Pinpoint the cell where the given text exists, returning its [x, y] midpoint coordinate. 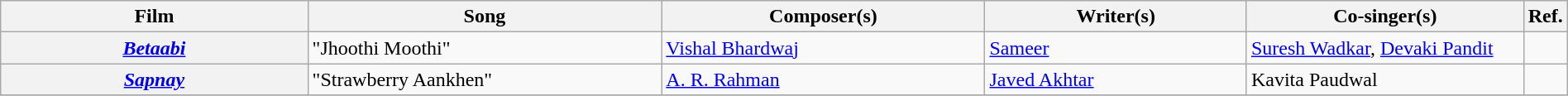
Sameer [1116, 48]
"Jhoothi Moothi" [485, 48]
Betaabi [154, 48]
"Strawberry Aankhen" [485, 79]
Film [154, 17]
Javed Akhtar [1116, 79]
Writer(s) [1116, 17]
Kavita Paudwal [1384, 79]
Co-singer(s) [1384, 17]
Ref. [1545, 17]
Vishal Bhardwaj [824, 48]
A. R. Rahman [824, 79]
Sapnay [154, 79]
Song [485, 17]
Composer(s) [824, 17]
Suresh Wadkar, Devaki Pandit [1384, 48]
